Search for the cell housing the specified text and yield its [x, y] center coordinate. 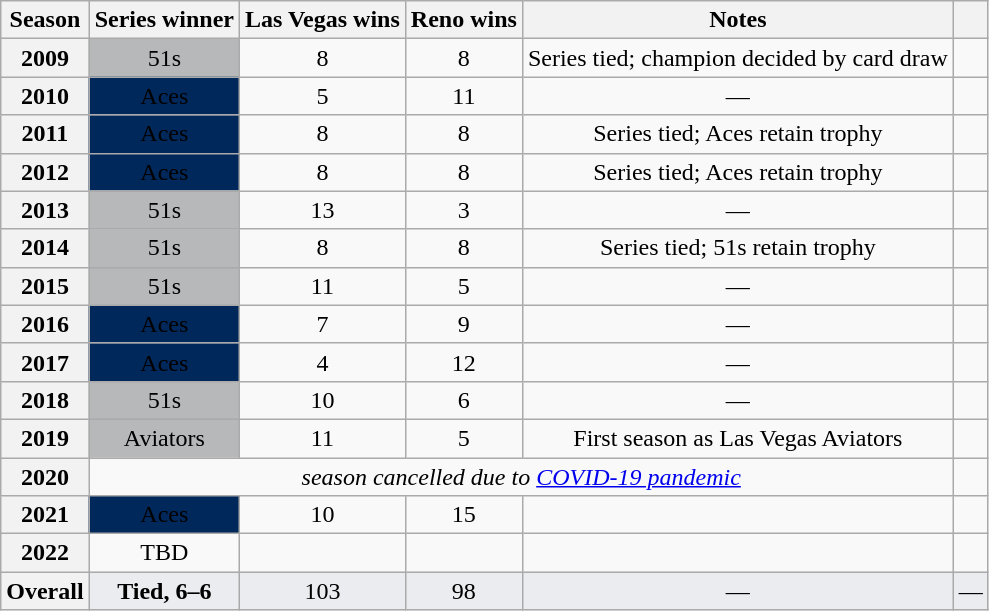
Tied, 6–6 [164, 591]
Notes [738, 20]
7 [323, 324]
6 [464, 400]
2014 [45, 248]
Las Vegas wins [323, 20]
4 [323, 362]
2009 [45, 58]
2013 [45, 210]
TBD [164, 553]
98 [464, 591]
9 [464, 324]
12 [464, 362]
2021 [45, 515]
season cancelled due to COVID-19 pandemic [521, 477]
2020 [45, 477]
2022 [45, 553]
2012 [45, 172]
Series tied; champion decided by card draw [738, 58]
2019 [45, 438]
103 [323, 591]
Series winner [164, 20]
Series tied; 51s retain trophy [738, 248]
3 [464, 210]
2015 [45, 286]
Reno wins [464, 20]
13 [323, 210]
First season as Las Vegas Aviators [738, 438]
2017 [45, 362]
2018 [45, 400]
2010 [45, 96]
Overall [45, 591]
2011 [45, 134]
Aviators [164, 438]
15 [464, 515]
Season [45, 20]
2016 [45, 324]
